Search for the cell housing the specified text and yield its (x, y) center coordinate. 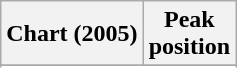
Chart (2005) (72, 34)
Peakposition (189, 34)
